Extract the [x, y] coordinate from the center of the cell holding the provided text.  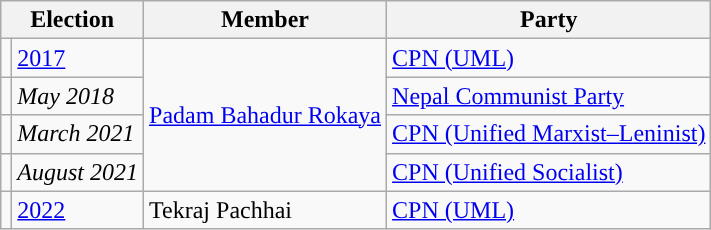
2017 [78, 58]
August 2021 [78, 172]
Nepal Communist Party [549, 96]
Padam Bahadur Rokaya [266, 115]
Party [549, 20]
CPN (Unified Marxist–Leninist) [549, 134]
Member [266, 20]
Election [72, 20]
March 2021 [78, 134]
Tekraj Pachhai [266, 210]
CPN (Unified Socialist) [549, 172]
May 2018 [78, 96]
2022 [78, 210]
